Identify which cell holds the provided text, then report its [X, Y] central coordinate. 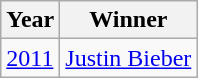
Justin Bieber [128, 58]
2011 [30, 58]
Year [30, 20]
Winner [128, 20]
